Locate the cell with the specified text and output its [X, Y] center coordinate. 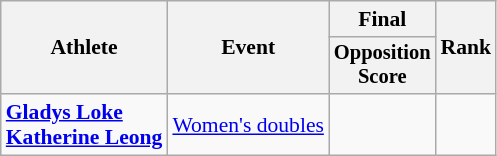
OppositionScore [382, 66]
Rank [466, 48]
Final [382, 19]
Athlete [84, 48]
Women's doubles [248, 124]
Event [248, 48]
Gladys LokeKatherine Leong [84, 124]
